Provide the [X, Y] coordinate of the cell's center where the given text is located.  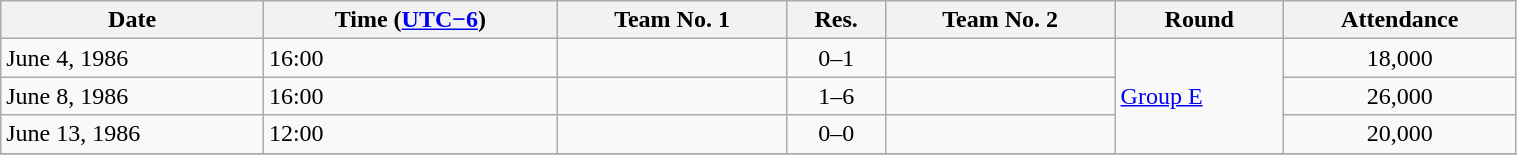
Date [132, 20]
20,000 [1400, 134]
Group E [1199, 96]
0–1 [836, 58]
Round [1199, 20]
Res. [836, 20]
Time (UTC−6) [410, 20]
June 4, 1986 [132, 58]
Attendance [1400, 20]
1–6 [836, 96]
0–0 [836, 134]
18,000 [1400, 58]
June 8, 1986 [132, 96]
Team No. 1 [672, 20]
June 13, 1986 [132, 134]
Team No. 2 [1000, 20]
26,000 [1400, 96]
12:00 [410, 134]
